Capture the cell that displays the provided text and extract its (x, y) central coordinate. 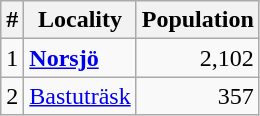
Locality (80, 20)
# (12, 20)
2 (12, 96)
1 (12, 58)
Bastuträsk (80, 96)
357 (198, 96)
Norsjö (80, 58)
Population (198, 20)
2,102 (198, 58)
